Pinpoint the cell where the given text exists, returning its [x, y] midpoint coordinate. 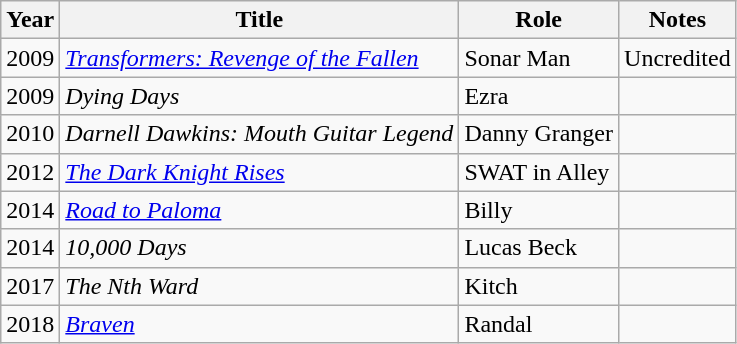
Dying Days [260, 96]
Darnell Dawkins: Mouth Guitar Legend [260, 134]
Kitch [539, 286]
2010 [30, 134]
2018 [30, 324]
Ezra [539, 96]
The Nth Ward [260, 286]
Randal [539, 324]
Lucas Beck [539, 248]
Role [539, 20]
Sonar Man [539, 58]
The Dark Knight Rises [260, 172]
Transformers: Revenge of the Fallen [260, 58]
2012 [30, 172]
Road to Paloma [260, 210]
Notes [678, 20]
SWAT in Alley [539, 172]
Braven [260, 324]
Billy [539, 210]
Title [260, 20]
2017 [30, 286]
Danny Granger [539, 134]
10,000 Days [260, 248]
Year [30, 20]
Uncredited [678, 58]
